Return [X, Y] of the center of cell containing provided text 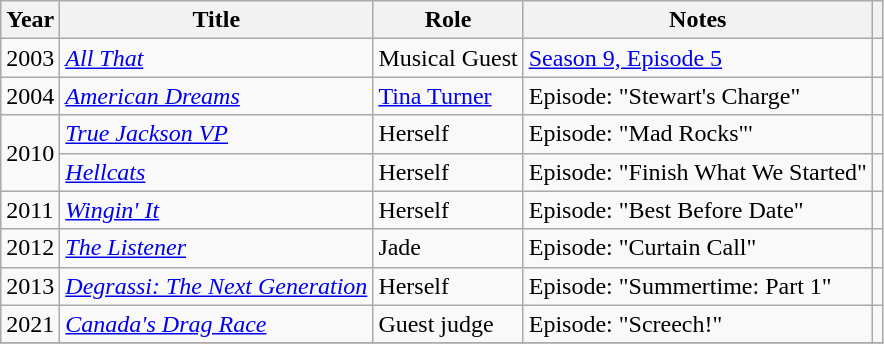
American Dreams [216, 96]
Hellcats [216, 172]
2012 [30, 248]
Episode: "Finish What We Started" [698, 172]
Wingin' It [216, 210]
Title [216, 20]
Role [448, 20]
Episode: "Mad Rocks"' [698, 134]
Canada's Drag Race [216, 324]
Season 9, Episode 5 [698, 58]
Episode: "Best Before Date" [698, 210]
All That [216, 58]
Year [30, 20]
True Jackson VP [216, 134]
Musical Guest [448, 58]
2013 [30, 286]
2010 [30, 153]
Episode: "Stewart's Charge" [698, 96]
The Listener [216, 248]
Episode: "Summertime: Part 1" [698, 286]
2011 [30, 210]
Episode: "Screech!" [698, 324]
Degrassi: The Next Generation [216, 286]
Notes [698, 20]
Episode: "Curtain Call" [698, 248]
Tina Turner [448, 96]
Jade [448, 248]
2003 [30, 58]
2021 [30, 324]
Guest judge [448, 324]
2004 [30, 96]
